For the text-containing cell, return its midpoint in (x, y) coordinate format. 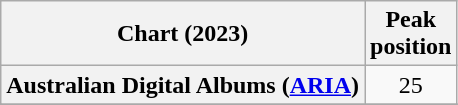
Peakposition (411, 34)
Australian Digital Albums (ARIA) (183, 85)
25 (411, 85)
Chart (2023) (183, 34)
